Identify which cell holds the provided text, then report its (X, Y) central coordinate. 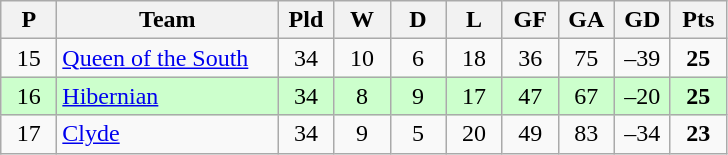
5 (418, 134)
Pts (698, 20)
15 (29, 58)
83 (586, 134)
Pld (306, 20)
Hibernian (168, 96)
Queen of the South (168, 58)
GD (642, 20)
–39 (642, 58)
6 (418, 58)
67 (586, 96)
Team (168, 20)
47 (530, 96)
Clyde (168, 134)
18 (474, 58)
D (418, 20)
75 (586, 58)
36 (530, 58)
23 (698, 134)
L (474, 20)
20 (474, 134)
GA (586, 20)
–34 (642, 134)
8 (362, 96)
GF (530, 20)
10 (362, 58)
P (29, 20)
W (362, 20)
16 (29, 96)
49 (530, 134)
–20 (642, 96)
